Find where the given text appears and provide that cell's center as (X, Y) coordinate. 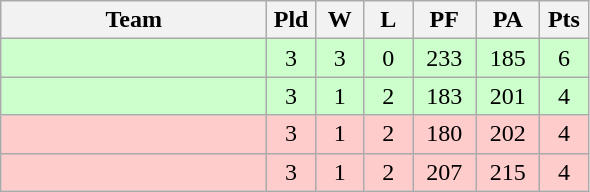
215 (508, 172)
207 (444, 172)
Pts (564, 20)
L (388, 20)
201 (508, 96)
W (340, 20)
PF (444, 20)
183 (444, 96)
202 (508, 134)
6 (564, 58)
0 (388, 58)
233 (444, 58)
185 (508, 58)
PA (508, 20)
180 (444, 134)
Team (134, 20)
Pld (292, 20)
